Determine the [X, Y] coordinate at the center of the cell enclosing the given text.  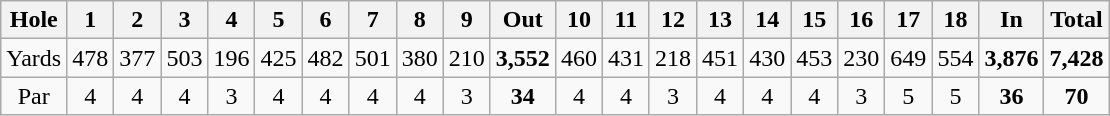
70 [1076, 96]
230 [862, 58]
451 [720, 58]
196 [232, 58]
425 [278, 58]
16 [862, 20]
380 [420, 58]
501 [372, 58]
34 [522, 96]
1 [90, 20]
554 [956, 58]
503 [184, 58]
649 [908, 58]
460 [578, 58]
3,552 [522, 58]
12 [672, 20]
9 [466, 20]
In [1012, 20]
478 [90, 58]
Par [34, 96]
430 [768, 58]
36 [1012, 96]
377 [138, 58]
453 [814, 58]
17 [908, 20]
482 [326, 58]
431 [626, 58]
8 [420, 20]
10 [578, 20]
Out [522, 20]
2 [138, 20]
Total [1076, 20]
15 [814, 20]
7 [372, 20]
210 [466, 58]
6 [326, 20]
Hole [34, 20]
11 [626, 20]
7,428 [1076, 58]
13 [720, 20]
3,876 [1012, 58]
14 [768, 20]
Yards [34, 58]
18 [956, 20]
218 [672, 58]
